Return the (X, Y) coordinate for the center point of the cell that contains the specified text.  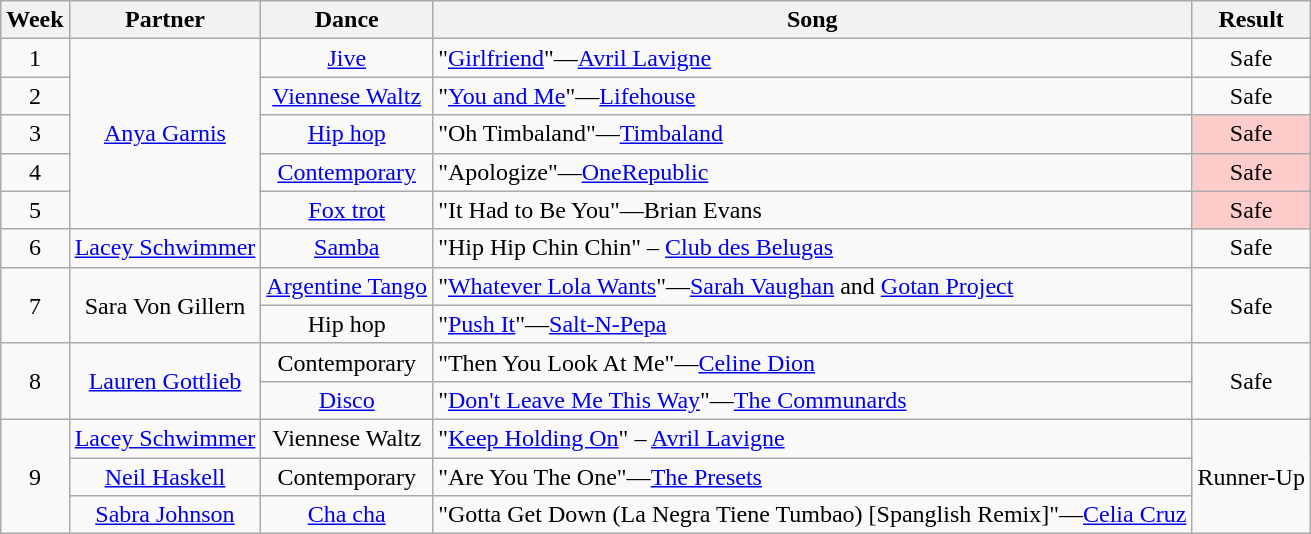
2 (35, 96)
Sara Von Gillern (165, 305)
Dance (347, 20)
"Gotta Get Down (La Negra Tiene Tumbao) [Spanglish Remix]"—Celia Cruz (812, 515)
Result (1252, 20)
"Whatever Lola Wants"—Sarah Vaughan and Gotan Project (812, 286)
"Girlfriend"—Avril Lavigne (812, 58)
7 (35, 305)
Anya Garnis (165, 134)
8 (35, 381)
"Oh Timbaland"—Timbaland (812, 134)
4 (35, 172)
"It Had to Be You"—Brian Evans (812, 210)
Neil Haskell (165, 477)
"Are You The One"—The Presets (812, 477)
Lauren Gottlieb (165, 381)
"Hip Hip Chin Chin" – Club des Belugas (812, 248)
"Then You Look At Me"—Celine Dion (812, 362)
6 (35, 248)
"Keep Holding On" – Avril Lavigne (812, 438)
Disco (347, 400)
1 (35, 58)
Partner (165, 20)
Jive (347, 58)
Week (35, 20)
Fox trot (347, 210)
Argentine Tango (347, 286)
Cha cha (347, 515)
Sabra Johnson (165, 515)
9 (35, 476)
"Push It"—Salt-N-Pepa (812, 324)
"Apologize"—OneRepublic (812, 172)
Song (812, 20)
5 (35, 210)
"Don't Leave Me This Way"—The Communards (812, 400)
"You and Me"—Lifehouse (812, 96)
Samba (347, 248)
Runner-Up (1252, 476)
3 (35, 134)
